Detect which cell encompasses the target text, then output its [X, Y] center coordinate. 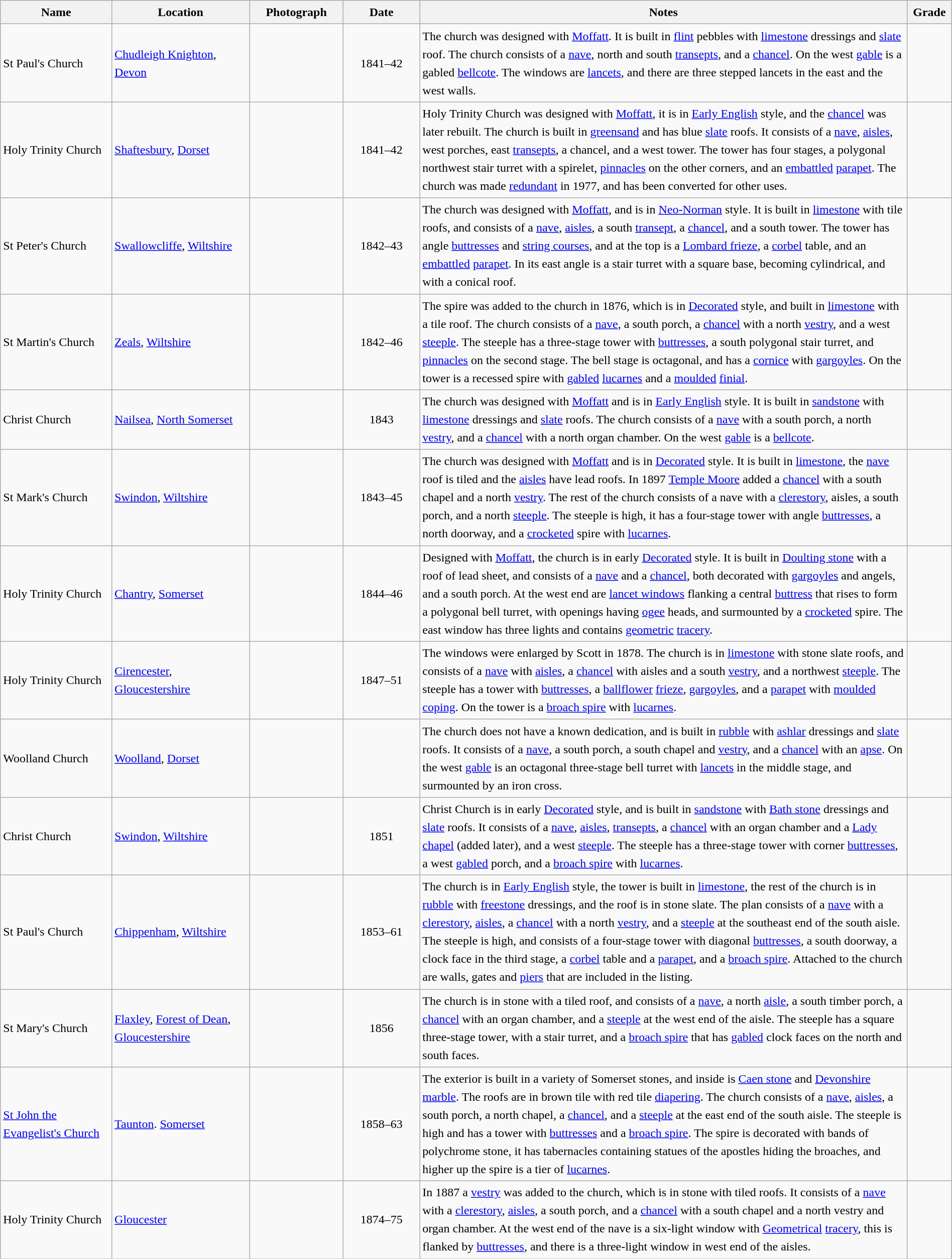
Photograph [296, 12]
1858–63 [382, 1124]
St Mary's Church [56, 1028]
Grade [929, 12]
Nailsea, North Somerset [181, 420]
Gloucester [181, 1220]
1843 [382, 420]
Notes [664, 12]
St John the Evangelist's Church [56, 1124]
Shaftesbury, Dorset [181, 150]
Taunton. Somerset [181, 1124]
Date [382, 12]
Flaxley, Forest of Dean, Gloucestershire [181, 1028]
1847–51 [382, 680]
1842–46 [382, 341]
St Mark's Church [56, 497]
1844–46 [382, 594]
St Peter's Church [56, 246]
1874–75 [382, 1220]
Chippenham, Wiltshire [181, 932]
Chantry, Somerset [181, 594]
St Martin's Church [56, 341]
1851 [382, 836]
Cirencester, Gloucestershire [181, 680]
1853–61 [382, 932]
Woolland Church [56, 758]
1842–43 [382, 246]
1856 [382, 1028]
Name [56, 12]
Zeals, Wiltshire [181, 341]
Swallowcliffe, Wiltshire [181, 246]
Chudleigh Knighton, Devon [181, 63]
Location [181, 12]
Woolland, Dorset [181, 758]
1843–45 [382, 497]
